Scan for the cell matching the given text and deliver its (X, Y) coordinate at center. 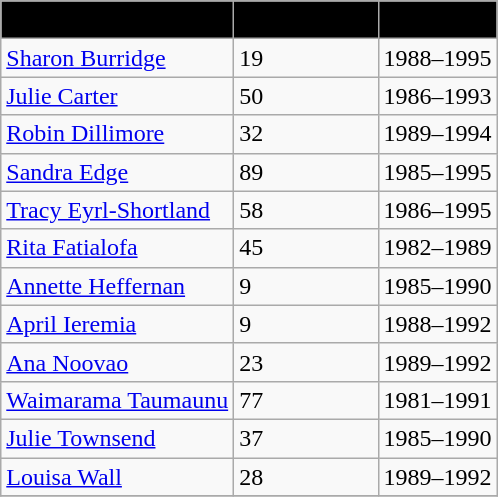
28 (306, 477)
32 (306, 134)
Player (118, 20)
1981–1991 (438, 400)
1986–1993 (438, 96)
77 (306, 400)
89 (306, 172)
Rita Fatialofa (118, 248)
58 (306, 210)
Ana Noovao (118, 362)
Waimarama Taumaunu (118, 400)
Tracy Eyrl-Shortland (118, 210)
1989–1994 (438, 134)
Louisa Wall (118, 477)
19 (306, 58)
Annette Heffernan (118, 286)
1986–1995 (438, 210)
1982–1989 (438, 248)
Sandra Edge (118, 172)
Appearances (306, 20)
1988–1995 (438, 58)
Julie Townsend (118, 438)
1985–1995 (438, 172)
1988–1992 (438, 324)
April Ieremia (118, 324)
23 (306, 362)
Sharon Burridge (118, 58)
Years (438, 20)
45 (306, 248)
Julie Carter (118, 96)
37 (306, 438)
Robin Dillimore (118, 134)
50 (306, 96)
